Pinpoint the cell where the given text exists, returning its [X, Y] midpoint coordinate. 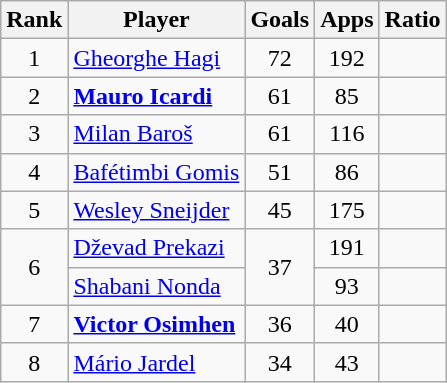
34 [280, 362]
6 [34, 267]
40 [347, 324]
Gheorghe Hagi [156, 58]
Shabani Nonda [156, 286]
192 [347, 58]
Ratio [412, 20]
1 [34, 58]
175 [347, 210]
Wesley Sneijder [156, 210]
2 [34, 96]
72 [280, 58]
Rank [34, 20]
93 [347, 286]
37 [280, 267]
51 [280, 172]
Dževad Prekazi [156, 248]
191 [347, 248]
43 [347, 362]
Victor Osimhen [156, 324]
45 [280, 210]
85 [347, 96]
Goals [280, 20]
8 [34, 362]
Player [156, 20]
3 [34, 134]
7 [34, 324]
Milan Baroš [156, 134]
116 [347, 134]
Mário Jardel [156, 362]
36 [280, 324]
5 [34, 210]
Bafétimbi Gomis [156, 172]
4 [34, 172]
Apps [347, 20]
Mauro Icardi [156, 96]
86 [347, 172]
